Identify which cell holds the provided text, then report its (X, Y) central coordinate. 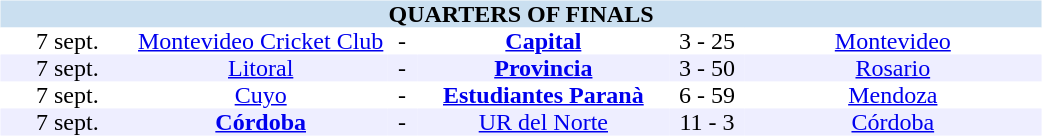
Estudiantes Paranà (544, 96)
Capital (544, 42)
UR del Norte (544, 122)
Mendoza (892, 96)
3 - 25 (707, 42)
Montevideo (892, 42)
Litoral (260, 68)
3 - 50 (707, 68)
11 - 3 (707, 122)
Rosario (892, 68)
6 - 59 (707, 96)
QUARTERS OF FINALS (520, 14)
Montevideo Cricket Club (260, 42)
Cuyo (260, 96)
Provincia (544, 68)
